Capture the cell that displays the provided text and extract its (X, Y) central coordinate. 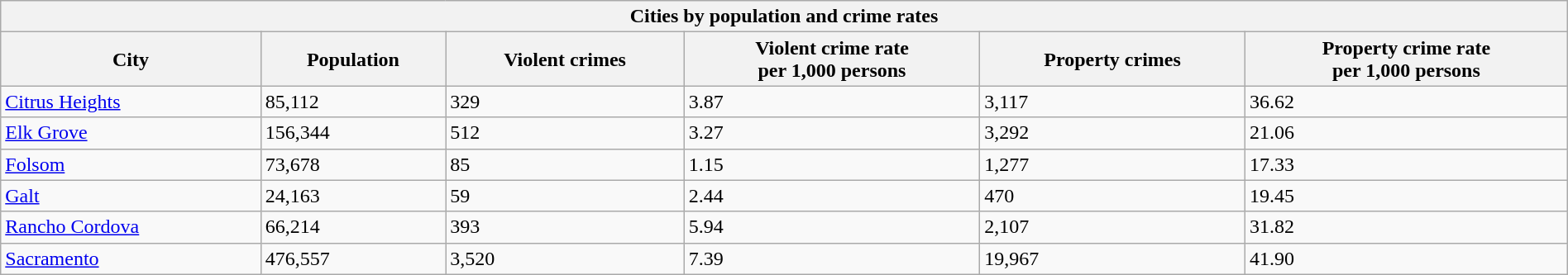
Galt (131, 196)
59 (565, 196)
Cities by population and crime rates (784, 17)
19.45 (1406, 196)
1.15 (832, 164)
476,557 (353, 258)
Violent crime rateper 1,000 persons (832, 59)
3.27 (832, 133)
2,107 (1113, 227)
Citrus Heights (131, 102)
Violent crimes (565, 59)
1,277 (1113, 164)
85,112 (353, 102)
73,678 (353, 164)
3,117 (1113, 102)
66,214 (353, 227)
17.33 (1406, 164)
Property crime rateper 1,000 persons (1406, 59)
Population (353, 59)
41.90 (1406, 258)
3,520 (565, 258)
5.94 (832, 227)
329 (565, 102)
31.82 (1406, 227)
Rancho Cordova (131, 227)
2.44 (832, 196)
Property crimes (1113, 59)
Sacramento (131, 258)
470 (1113, 196)
City (131, 59)
Elk Grove (131, 133)
7.39 (832, 258)
3.87 (832, 102)
19,967 (1113, 258)
21.06 (1406, 133)
156,344 (353, 133)
85 (565, 164)
3,292 (1113, 133)
512 (565, 133)
393 (565, 227)
36.62 (1406, 102)
24,163 (353, 196)
Folsom (131, 164)
